Identify which cell holds the provided text, then report its (X, Y) central coordinate. 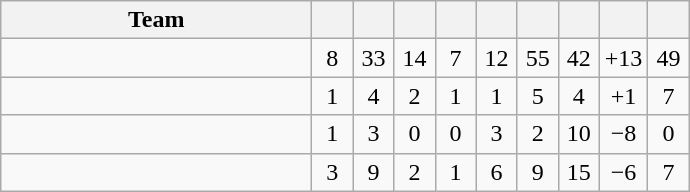
49 (668, 58)
6 (496, 172)
Team (156, 20)
15 (578, 172)
−6 (624, 172)
+13 (624, 58)
12 (496, 58)
10 (578, 134)
8 (332, 58)
+1 (624, 96)
55 (538, 58)
33 (374, 58)
5 (538, 96)
42 (578, 58)
14 (414, 58)
−8 (624, 134)
